Detect which cell encompasses the target text, then output its [X, Y] center coordinate. 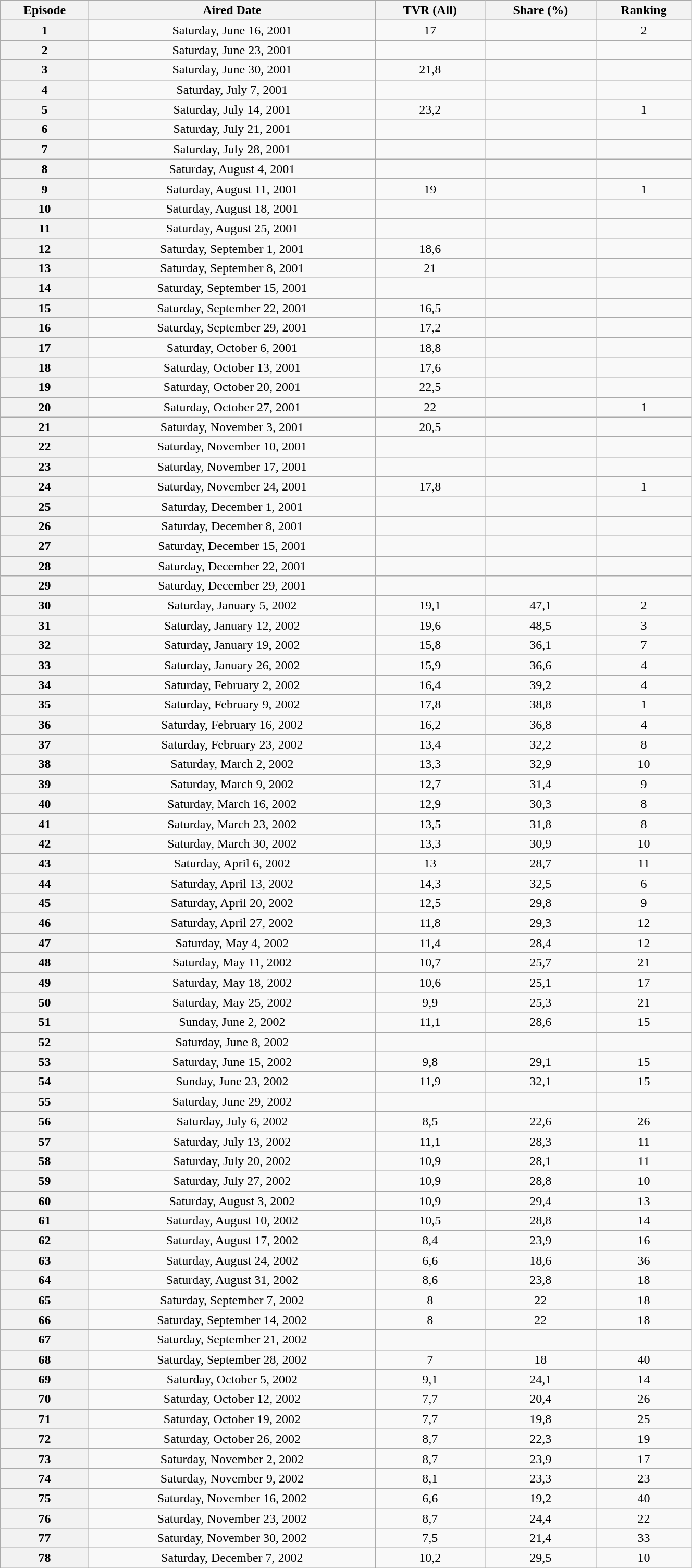
19,2 [540, 1498]
20,4 [540, 1399]
76 [45, 1518]
Saturday, November 23, 2002 [232, 1518]
Saturday, December 22, 2001 [232, 566]
30,9 [540, 843]
23,8 [540, 1280]
12,7 [430, 784]
Saturday, July 21, 2001 [232, 129]
Saturday, September 21, 2002 [232, 1340]
Saturday, September 22, 2001 [232, 308]
Saturday, March 9, 2002 [232, 784]
Saturday, May 4, 2002 [232, 943]
25,1 [540, 983]
56 [45, 1121]
Saturday, February 2, 2002 [232, 685]
42 [45, 843]
Saturday, June 8, 2002 [232, 1042]
Saturday, May 18, 2002 [232, 983]
15,9 [430, 665]
58 [45, 1161]
16,2 [430, 725]
Saturday, February 23, 2002 [232, 744]
43 [45, 863]
8,5 [430, 1121]
Saturday, March 30, 2002 [232, 843]
9,1 [430, 1379]
Saturday, January 19, 2002 [232, 645]
Saturday, October 20, 2001 [232, 387]
19,1 [430, 606]
32,1 [540, 1082]
25,7 [540, 963]
Saturday, August 18, 2001 [232, 209]
29,3 [540, 923]
10,2 [430, 1558]
32,9 [540, 764]
38 [45, 764]
39,2 [540, 685]
Aired Date [232, 10]
Saturday, November 3, 2001 [232, 427]
22,6 [540, 1121]
Saturday, March 2, 2002 [232, 764]
Saturday, June 16, 2001 [232, 30]
Saturday, November 30, 2002 [232, 1538]
29 [45, 586]
Saturday, September 8, 2001 [232, 268]
36,1 [540, 645]
Saturday, September 7, 2002 [232, 1300]
49 [45, 983]
31 [45, 626]
Saturday, August 3, 2002 [232, 1200]
34 [45, 685]
Saturday, September 1, 2001 [232, 249]
8,4 [430, 1241]
10,6 [430, 983]
Saturday, July 20, 2002 [232, 1161]
68 [45, 1359]
Saturday, November 10, 2001 [232, 447]
69 [45, 1379]
Saturday, February 9, 2002 [232, 705]
57 [45, 1141]
Saturday, August 25, 2001 [232, 228]
41 [45, 824]
11,8 [430, 923]
38,8 [540, 705]
72 [45, 1439]
Saturday, July 28, 2001 [232, 149]
30,3 [540, 804]
Saturday, October 6, 2001 [232, 348]
73 [45, 1459]
Saturday, December 29, 2001 [232, 586]
22,5 [430, 387]
Saturday, April 20, 2002 [232, 903]
65 [45, 1300]
78 [45, 1558]
53 [45, 1062]
18,8 [430, 348]
14,3 [430, 884]
10,5 [430, 1221]
Saturday, January 26, 2002 [232, 665]
28 [45, 566]
Saturday, January 5, 2002 [232, 606]
17,6 [430, 367]
Saturday, August 24, 2002 [232, 1260]
Saturday, November 17, 2001 [232, 467]
Saturday, April 6, 2002 [232, 863]
47 [45, 943]
Saturday, September 15, 2001 [232, 288]
55 [45, 1101]
11,9 [430, 1082]
Saturday, August 17, 2002 [232, 1241]
9,8 [430, 1062]
28,3 [540, 1141]
63 [45, 1260]
45 [45, 903]
20,5 [430, 427]
21,4 [540, 1538]
32,5 [540, 884]
24,4 [540, 1518]
Saturday, August 11, 2001 [232, 189]
Episode [45, 10]
37 [45, 744]
Ranking [644, 10]
Saturday, November 16, 2002 [232, 1498]
10,7 [430, 963]
59 [45, 1181]
Saturday, April 27, 2002 [232, 923]
13,5 [430, 824]
71 [45, 1419]
48 [45, 963]
44 [45, 884]
20 [45, 407]
30 [45, 606]
Saturday, November 9, 2002 [232, 1478]
23,3 [540, 1478]
29,4 [540, 1200]
35 [45, 705]
19,8 [540, 1419]
13,4 [430, 744]
28,1 [540, 1161]
Saturday, October 26, 2002 [232, 1439]
Saturday, August 10, 2002 [232, 1221]
Saturday, June 23, 2001 [232, 50]
8,6 [430, 1280]
Saturday, December 8, 2001 [232, 526]
Saturday, July 27, 2002 [232, 1181]
11,4 [430, 943]
7,5 [430, 1538]
8,1 [430, 1478]
48,5 [540, 626]
Saturday, December 15, 2001 [232, 546]
51 [45, 1022]
75 [45, 1498]
Saturday, October 5, 2002 [232, 1379]
Saturday, June 29, 2002 [232, 1101]
29,8 [540, 903]
Saturday, June 30, 2001 [232, 70]
17,2 [430, 328]
Saturday, August 31, 2002 [232, 1280]
Saturday, July 6, 2002 [232, 1121]
Sunday, June 23, 2002 [232, 1082]
28,4 [540, 943]
19,6 [430, 626]
32,2 [540, 744]
77 [45, 1538]
23,2 [430, 109]
Saturday, December 7, 2002 [232, 1558]
66 [45, 1320]
31,8 [540, 824]
Saturday, February 16, 2002 [232, 725]
28,6 [540, 1022]
25,3 [540, 1002]
Saturday, October 12, 2002 [232, 1399]
Saturday, October 19, 2002 [232, 1419]
Saturday, September 28, 2002 [232, 1359]
Saturday, July 13, 2002 [232, 1141]
Saturday, June 15, 2002 [232, 1062]
12,9 [430, 804]
Saturday, March 23, 2002 [232, 824]
9,9 [430, 1002]
70 [45, 1399]
Saturday, January 12, 2002 [232, 626]
TVR (All) [430, 10]
24 [45, 486]
5 [45, 109]
36,8 [540, 725]
27 [45, 546]
21,8 [430, 70]
Saturday, August 4, 2001 [232, 169]
62 [45, 1241]
12,5 [430, 903]
47,1 [540, 606]
36,6 [540, 665]
39 [45, 784]
31,4 [540, 784]
67 [45, 1340]
54 [45, 1082]
Saturday, September 14, 2002 [232, 1320]
Saturday, November 2, 2002 [232, 1459]
32 [45, 645]
Saturday, March 16, 2002 [232, 804]
24,1 [540, 1379]
61 [45, 1221]
50 [45, 1002]
Saturday, December 1, 2001 [232, 506]
Saturday, July 7, 2001 [232, 90]
Saturday, October 13, 2001 [232, 367]
16,4 [430, 685]
22,3 [540, 1439]
28,7 [540, 863]
60 [45, 1200]
15,8 [430, 645]
Saturday, April 13, 2002 [232, 884]
Share (%) [540, 10]
Saturday, October 27, 2001 [232, 407]
Saturday, May 11, 2002 [232, 963]
16,5 [430, 308]
29,1 [540, 1062]
Saturday, May 25, 2002 [232, 1002]
29,5 [540, 1558]
Saturday, July 14, 2001 [232, 109]
74 [45, 1478]
46 [45, 923]
Sunday, June 2, 2002 [232, 1022]
Saturday, September 29, 2001 [232, 328]
52 [45, 1042]
Saturday, November 24, 2001 [232, 486]
64 [45, 1280]
